Scan for the cell matching the given text and deliver its (X, Y) coordinate at center. 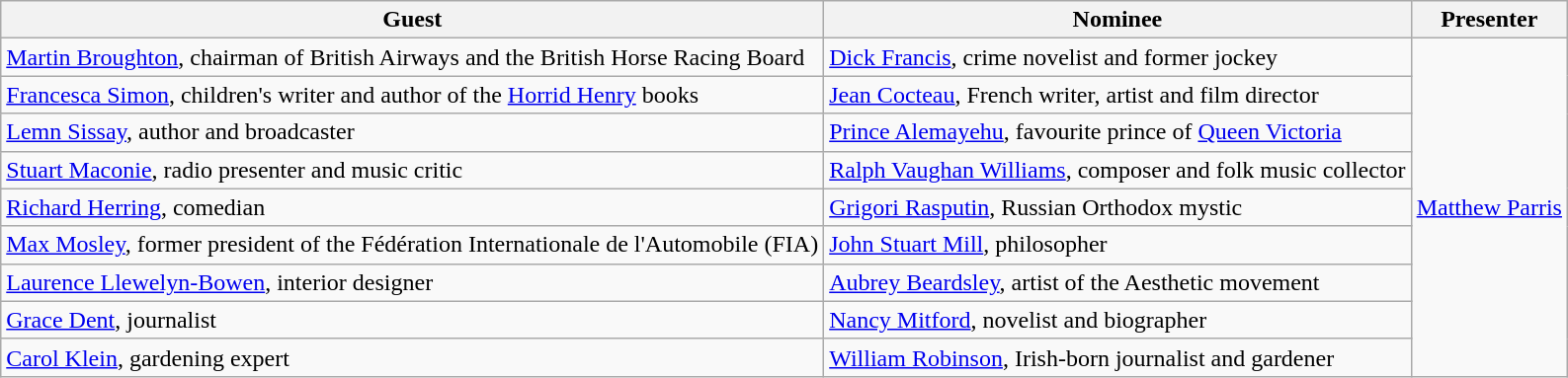
Richard Herring, comedian (413, 207)
Aubrey Beardsley, artist of the Aesthetic movement (1117, 282)
Carol Klein, gardening expert (413, 357)
Guest (413, 20)
Matthew Parris (1489, 207)
Laurence Llewelyn-Bowen, interior designer (413, 282)
Nancy Mitford, novelist and biographer (1117, 320)
Stuart Maconie, radio presenter and music critic (413, 170)
Francesca Simon, children's writer and author of the Horrid Henry books (413, 95)
Dick Francis, crime novelist and former jockey (1117, 57)
Lemn Sissay, author and broadcaster (413, 132)
Nominee (1117, 20)
William Robinson, Irish-born journalist and gardener (1117, 357)
Presenter (1489, 20)
Martin Broughton, chairman of British Airways and the British Horse Racing Board (413, 57)
Max Mosley, former president of the Fédération Internationale de l'Automobile (FIA) (413, 245)
Grigori Rasputin, Russian Orthodox mystic (1117, 207)
Grace Dent, journalist (413, 320)
Ralph Vaughan Williams, composer and folk music collector (1117, 170)
John Stuart Mill, philosopher (1117, 245)
Jean Cocteau, French writer, artist and film director (1117, 95)
Prince Alemayehu, favourite prince of Queen Victoria (1117, 132)
